Detect which cell encompasses the target text, then output its (x, y) center coordinate. 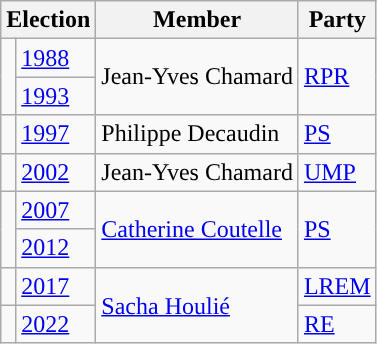
Party (337, 20)
1997 (56, 134)
Catherine Coutelle (198, 229)
Sacha Houlié (198, 305)
2017 (56, 286)
1993 (56, 96)
Philippe Decaudin (198, 134)
Election (48, 20)
2007 (56, 210)
RE (337, 324)
RPR (337, 77)
UMP (337, 172)
2002 (56, 172)
LREM (337, 286)
Member (198, 20)
2022 (56, 324)
1988 (56, 58)
2012 (56, 248)
